Detect which cell encompasses the target text, then output its [x, y] center coordinate. 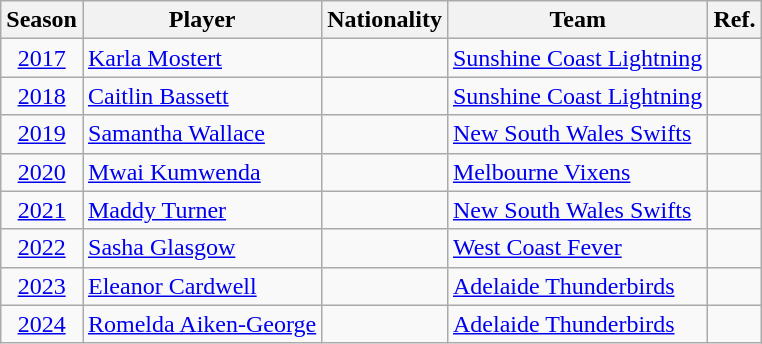
Sasha Glasgow [202, 248]
Player [202, 20]
2017 [42, 58]
2019 [42, 134]
Team [577, 20]
Eleanor Cardwell [202, 286]
Ref. [734, 20]
2023 [42, 286]
Maddy Turner [202, 210]
Season [42, 20]
2024 [42, 324]
Caitlin Bassett [202, 96]
Samantha Wallace [202, 134]
Romelda Aiken-George [202, 324]
Melbourne Vixens [577, 172]
2021 [42, 210]
2022 [42, 248]
West Coast Fever [577, 248]
Nationality [385, 20]
Karla Mostert [202, 58]
2018 [42, 96]
Mwai Kumwenda [202, 172]
2020 [42, 172]
